Locate the cell with the specified text and output its [x, y] center coordinate. 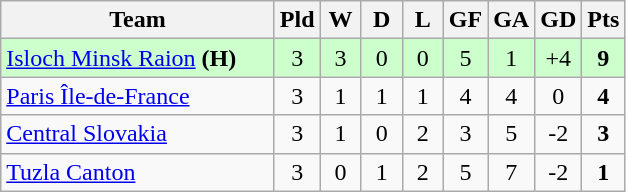
D [382, 20]
Central Slovakia [138, 134]
L [422, 20]
7 [512, 172]
GA [512, 20]
GF [465, 20]
Team [138, 20]
Paris Île-de-France [138, 96]
Tuzla Canton [138, 172]
Isloch Minsk Raion (H) [138, 58]
+4 [558, 58]
Pld [297, 20]
W [340, 20]
GD [558, 20]
9 [604, 58]
Pts [604, 20]
